Return the [x, y] coordinate for the center point of the cell that contains the specified text.  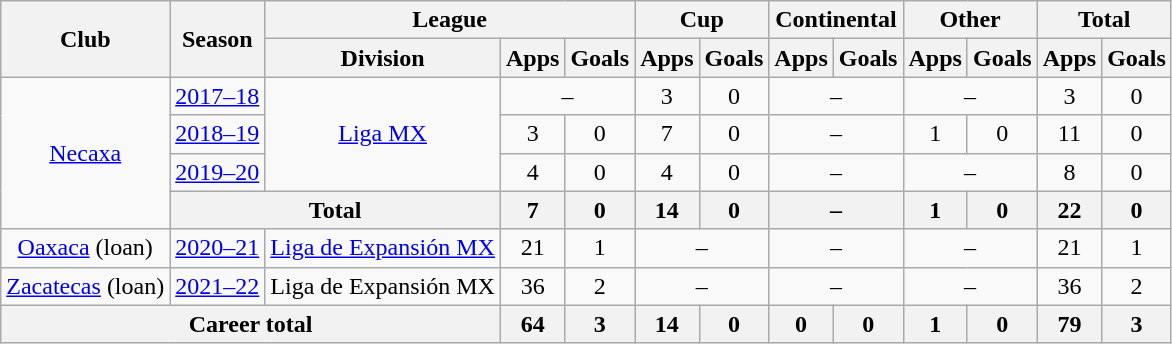
8 [1069, 172]
Zacatecas (loan) [86, 286]
22 [1069, 210]
2019–20 [218, 172]
Liga MX [383, 134]
Career total [251, 324]
64 [532, 324]
Division [383, 58]
Other [970, 20]
League [450, 20]
2021–22 [218, 286]
11 [1069, 134]
2017–18 [218, 96]
2018–19 [218, 134]
Continental [836, 20]
79 [1069, 324]
2020–21 [218, 248]
Cup [702, 20]
Club [86, 39]
Season [218, 39]
Oaxaca (loan) [86, 248]
Necaxa [86, 153]
